Detect which cell encompasses the target text, then output its [x, y] center coordinate. 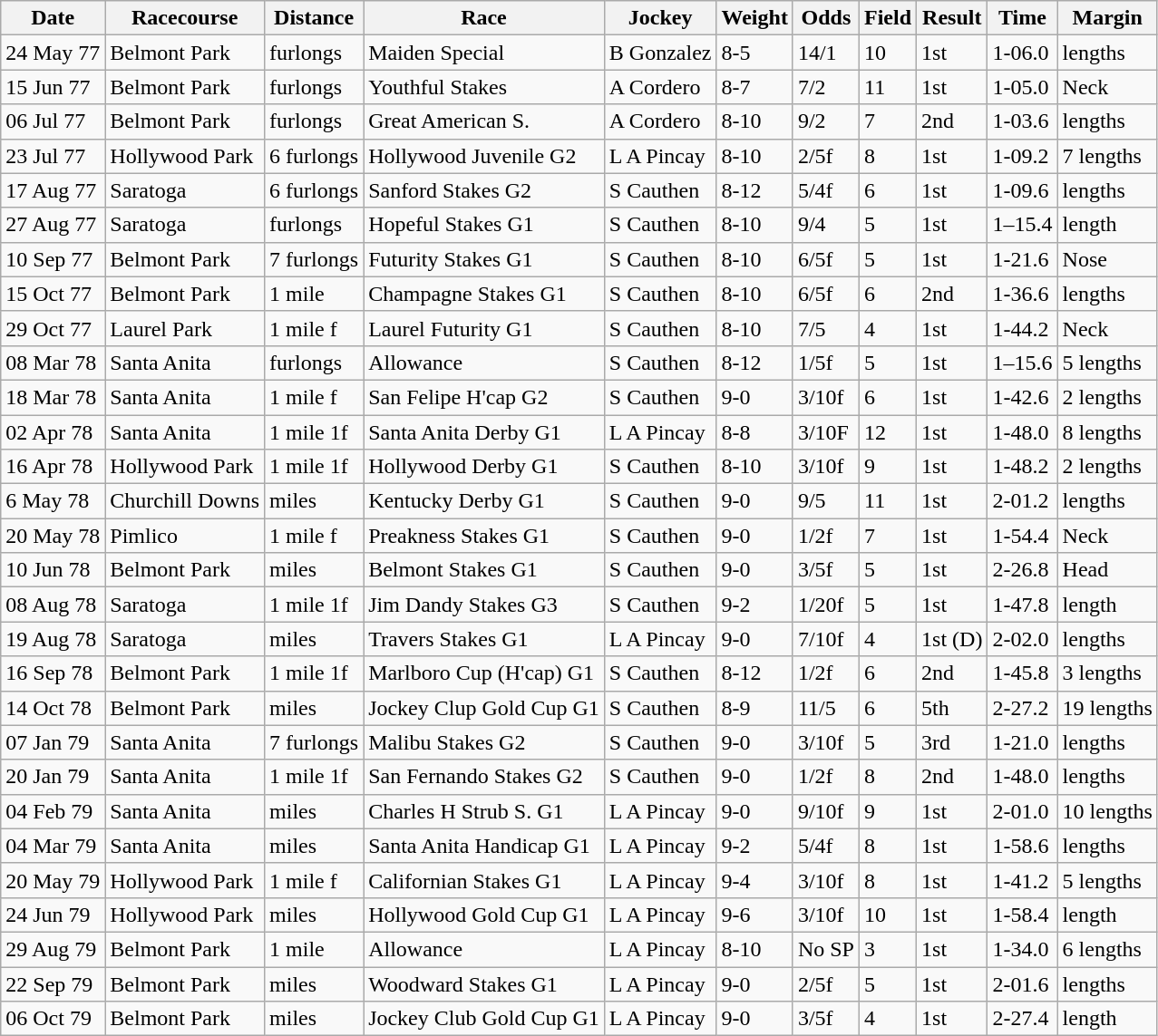
9/5 [825, 501]
1-58.6 [1023, 846]
7/5 [825, 328]
29 Aug 79 [53, 949]
Hopeful Stakes G1 [484, 225]
1-21.0 [1023, 742]
27 Aug 77 [53, 225]
Jim Dandy Stakes G3 [484, 605]
8-7 [754, 87]
Laurel Futurity G1 [484, 328]
7/10f [825, 639]
18 Mar 78 [53, 397]
8-9 [754, 708]
9/4 [825, 225]
1st (D) [952, 639]
Racecourse [185, 18]
Malibu Stakes G2 [484, 742]
7/2 [825, 87]
Result [952, 18]
Marlboro Cup (H'cap) G1 [484, 673]
1-45.8 [1023, 673]
Californian Stakes G1 [484, 880]
3rd [952, 742]
Youthful Stakes [484, 87]
Pimlico [185, 536]
Champagne Stakes G1 [484, 294]
3 lengths [1107, 673]
2-01.2 [1023, 501]
San Fernando Stakes G2 [484, 777]
B Gonzalez [660, 53]
8 lengths [1107, 432]
Travers Stakes G1 [484, 639]
Margin [1107, 18]
1-21.6 [1023, 259]
2-26.8 [1023, 570]
Hollywood Gold Cup G1 [484, 915]
10 Jun 78 [53, 570]
1/5f [825, 363]
Preakness Stakes G1 [484, 536]
1-41.2 [1023, 880]
16 Apr 78 [53, 467]
20 May 79 [53, 880]
Race [484, 18]
1-09.2 [1023, 156]
Time [1023, 18]
02 Apr 78 [53, 432]
15 Oct 77 [53, 294]
Weight [754, 18]
Hollywood Juvenile G2 [484, 156]
Maiden Special [484, 53]
20 May 78 [53, 536]
2-01.0 [1023, 811]
Jockey Clup Gold Cup G1 [484, 708]
Santa Anita Derby G1 [484, 432]
1-54.4 [1023, 536]
1-05.0 [1023, 87]
Head [1107, 570]
9/10f [825, 811]
14 Oct 78 [53, 708]
08 Aug 78 [53, 605]
Santa Anita Handicap G1 [484, 846]
10 lengths [1107, 811]
8-5 [754, 53]
3 [889, 949]
1-48.2 [1023, 467]
19 lengths [1107, 708]
Field [889, 18]
16 Sep 78 [53, 673]
9-6 [754, 915]
1-42.6 [1023, 397]
10 Sep 77 [53, 259]
Nose [1107, 259]
20 Jan 79 [53, 777]
Distance [314, 18]
2-27.2 [1023, 708]
5th [952, 708]
7 lengths [1107, 156]
Jockey [660, 18]
No SP [825, 949]
8-8 [754, 432]
1-36.6 [1023, 294]
08 Mar 78 [53, 363]
12 [889, 432]
1-47.8 [1023, 605]
22 Sep 79 [53, 983]
2-01.6 [1023, 983]
1–15.4 [1023, 225]
24 May 77 [53, 53]
6 lengths [1107, 949]
24 Jun 79 [53, 915]
29 Oct 77 [53, 328]
3/10F [825, 432]
Date [53, 18]
9-4 [754, 880]
Great American S. [484, 121]
1–15.6 [1023, 363]
Odds [825, 18]
15 Jun 77 [53, 87]
2-02.0 [1023, 639]
04 Feb 79 [53, 811]
07 Jan 79 [53, 742]
1-03.6 [1023, 121]
Churchill Downs [185, 501]
1/20f [825, 605]
1-09.6 [1023, 190]
6 May 78 [53, 501]
23 Jul 77 [53, 156]
Charles H Strub S. G1 [484, 811]
Sanford Stakes G2 [484, 190]
Laurel Park [185, 328]
Woodward Stakes G1 [484, 983]
14/1 [825, 53]
Jockey Club Gold Cup G1 [484, 1019]
1-06.0 [1023, 53]
Hollywood Derby G1 [484, 467]
11/5 [825, 708]
19 Aug 78 [53, 639]
2-27.4 [1023, 1019]
06 Jul 77 [53, 121]
Futurity Stakes G1 [484, 259]
1-58.4 [1023, 915]
Belmont Stakes G1 [484, 570]
1-44.2 [1023, 328]
06 Oct 79 [53, 1019]
1-34.0 [1023, 949]
17 Aug 77 [53, 190]
Kentucky Derby G1 [484, 501]
9/2 [825, 121]
04 Mar 79 [53, 846]
San Felipe H'cap G2 [484, 397]
